Detect which cell encompasses the target text, then output its (x, y) center coordinate. 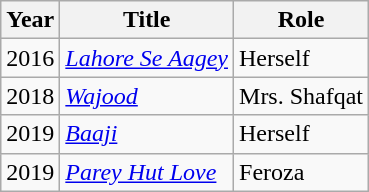
Feroza (302, 172)
2016 (30, 58)
Baaji (147, 134)
Title (147, 20)
Role (302, 20)
Wajood (147, 96)
2018 (30, 96)
Lahore Se Aagey (147, 58)
Parey Hut Love (147, 172)
Year (30, 20)
Mrs. Shafqat (302, 96)
